Extract the [X, Y] coordinate from the center of the cell holding the provided text.  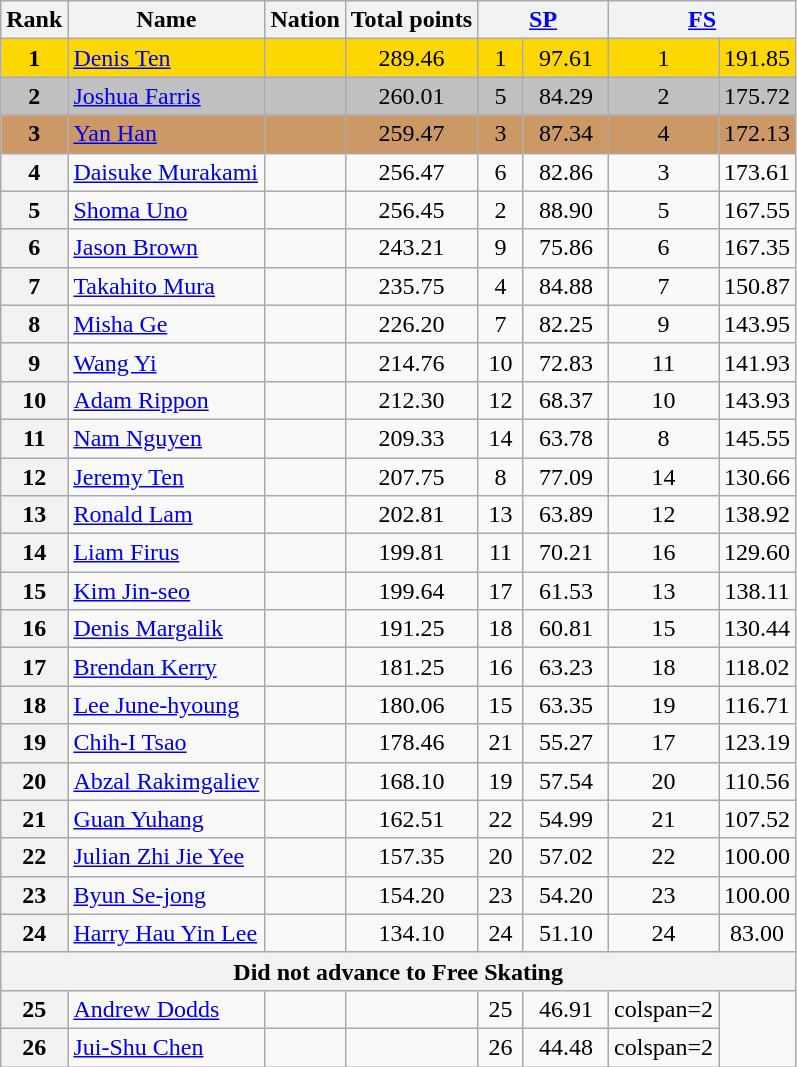
138.92 [756, 515]
212.30 [411, 400]
260.01 [411, 96]
70.21 [566, 553]
167.55 [756, 210]
63.23 [566, 667]
150.87 [756, 286]
Misha Ge [166, 324]
202.81 [411, 515]
57.54 [566, 781]
289.46 [411, 58]
178.46 [411, 743]
162.51 [411, 819]
63.35 [566, 705]
Jeremy Ten [166, 477]
191.85 [756, 58]
Abzal Rakimgaliev [166, 781]
63.89 [566, 515]
Daisuke Murakami [166, 172]
Brendan Kerry [166, 667]
63.78 [566, 438]
Nam Nguyen [166, 438]
84.29 [566, 96]
154.20 [411, 895]
82.25 [566, 324]
Rank [34, 20]
209.33 [411, 438]
123.19 [756, 743]
243.21 [411, 248]
60.81 [566, 629]
199.64 [411, 591]
88.90 [566, 210]
Nation [305, 20]
Joshua Farris [166, 96]
Wang Yi [166, 362]
168.10 [411, 781]
129.60 [756, 553]
134.10 [411, 933]
175.72 [756, 96]
141.93 [756, 362]
87.34 [566, 134]
Guan Yuhang [166, 819]
57.02 [566, 857]
54.20 [566, 895]
Lee June-hyoung [166, 705]
143.95 [756, 324]
Shoma Uno [166, 210]
Kim Jin-seo [166, 591]
110.56 [756, 781]
256.47 [411, 172]
Chih-I Tsao [166, 743]
Yan Han [166, 134]
145.55 [756, 438]
Takahito Mura [166, 286]
75.86 [566, 248]
143.93 [756, 400]
Jui-Shu Chen [166, 1047]
172.13 [756, 134]
107.52 [756, 819]
173.61 [756, 172]
77.09 [566, 477]
Andrew Dodds [166, 1009]
82.86 [566, 172]
207.75 [411, 477]
116.71 [756, 705]
199.81 [411, 553]
FS [702, 20]
54.99 [566, 819]
Total points [411, 20]
167.35 [756, 248]
Liam Firus [166, 553]
46.91 [566, 1009]
SP [544, 20]
130.44 [756, 629]
130.66 [756, 477]
Byun Se-jong [166, 895]
118.02 [756, 667]
259.47 [411, 134]
83.00 [756, 933]
235.75 [411, 286]
138.11 [756, 591]
191.25 [411, 629]
Denis Ten [166, 58]
97.61 [566, 58]
51.10 [566, 933]
226.20 [411, 324]
55.27 [566, 743]
Did not advance to Free Skating [398, 971]
84.88 [566, 286]
Julian Zhi Jie Yee [166, 857]
Jason Brown [166, 248]
61.53 [566, 591]
68.37 [566, 400]
157.35 [411, 857]
Name [166, 20]
181.25 [411, 667]
214.76 [411, 362]
Harry Hau Yin Lee [166, 933]
44.48 [566, 1047]
72.83 [566, 362]
Adam Rippon [166, 400]
Ronald Lam [166, 515]
Denis Margalik [166, 629]
256.45 [411, 210]
180.06 [411, 705]
